Determine the [x, y] coordinate at the center of the cell enclosing the given text.  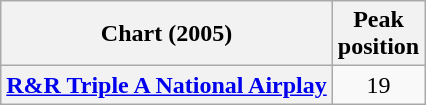
Peakposition [378, 34]
19 [378, 85]
Chart (2005) [167, 34]
R&R Triple A National Airplay [167, 85]
